Pinpoint the cell where the given text exists, returning its (x, y) midpoint coordinate. 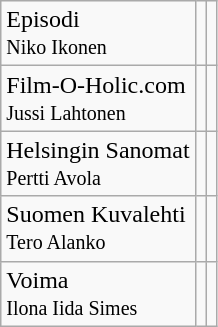
VoimaIlona Iida Simes (98, 294)
Film-O-Holic.comJussi Lahtonen (98, 98)
EpisodiNiko Ikonen (98, 34)
Suomen KuvalehtiTero Alanko (98, 228)
Helsingin SanomatPertti Avola (98, 164)
